Determine the (x, y) coordinate at the center of the cell enclosing the given text.  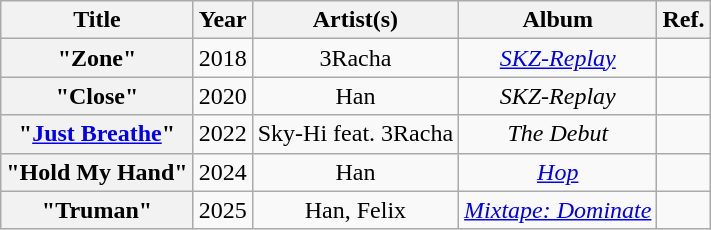
2020 (222, 96)
Ref. (684, 20)
2022 (222, 134)
"Truman" (97, 210)
"Just Breathe" (97, 134)
Artist(s) (355, 20)
"Zone" (97, 58)
Mixtape: Dominate (558, 210)
2018 (222, 58)
"Hold My Hand" (97, 172)
Album (558, 20)
The Debut (558, 134)
2025 (222, 210)
Hop (558, 172)
"Close" (97, 96)
2024 (222, 172)
3Racha (355, 58)
Year (222, 20)
Sky-Hi feat. 3Racha (355, 134)
Title (97, 20)
Han, Felix (355, 210)
